Determine the (X, Y) coordinate at the center of the cell enclosing the given text.  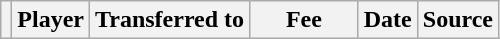
Source (458, 20)
Fee (304, 20)
Transferred to (170, 20)
Date (388, 20)
Player (51, 20)
